Detect which cell encompasses the target text, then output its [X, Y] center coordinate. 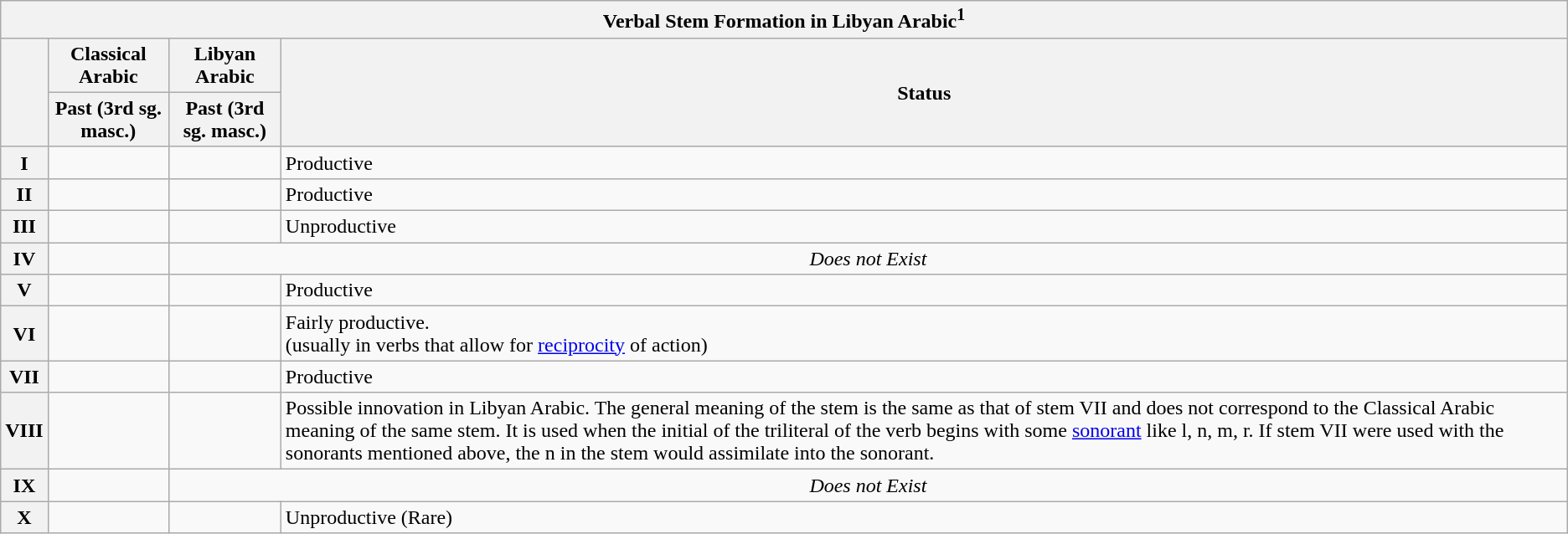
Status [924, 92]
IV [24, 259]
Unproductive (Rare) [924, 517]
Fairly productive. (usually in verbs that allow for reciprocity of action) [924, 333]
Unproductive [924, 227]
VI [24, 333]
Verbal Stem Formation in Libyan Arabic1 [784, 20]
V [24, 290]
I [24, 162]
Libyan Arabic [224, 65]
IX [24, 485]
VIII [24, 431]
VII [24, 377]
III [24, 227]
II [24, 194]
Classical Arabic [108, 65]
X [24, 517]
